Detect which cell encompasses the target text, then output its [X, Y] center coordinate. 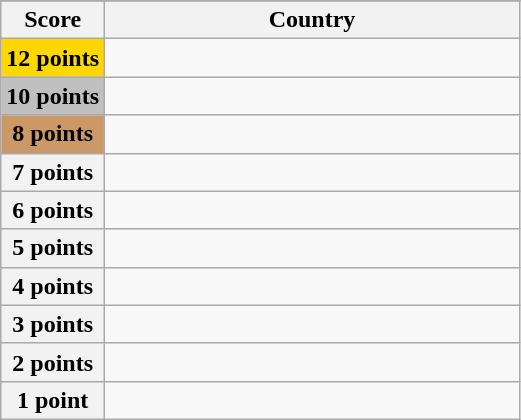
8 points [53, 134]
Country [312, 20]
3 points [53, 324]
5 points [53, 248]
6 points [53, 210]
7 points [53, 172]
12 points [53, 58]
4 points [53, 286]
1 point [53, 400]
Score [53, 20]
2 points [53, 362]
10 points [53, 96]
